Output the (X, Y) coordinate of the center of the cell containing the given text.  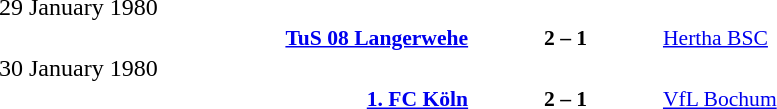
2 – 1 (566, 38)
